Scan for the cell matching the given text and deliver its [X, Y] coordinate at center. 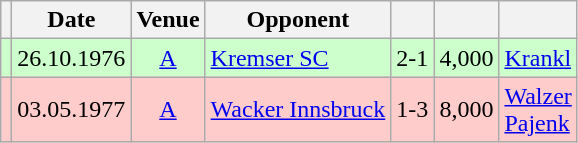
Walzer Pajenk [538, 110]
Krankl [538, 58]
Kremser SC [298, 58]
1-3 [412, 110]
Date [72, 20]
4,000 [466, 58]
26.10.1976 [72, 58]
2-1 [412, 58]
8,000 [466, 110]
Wacker Innsbruck [298, 110]
Venue [168, 20]
Opponent [298, 20]
03.05.1977 [72, 110]
